Find where the given text appears and provide that cell's center as [X, Y] coordinate. 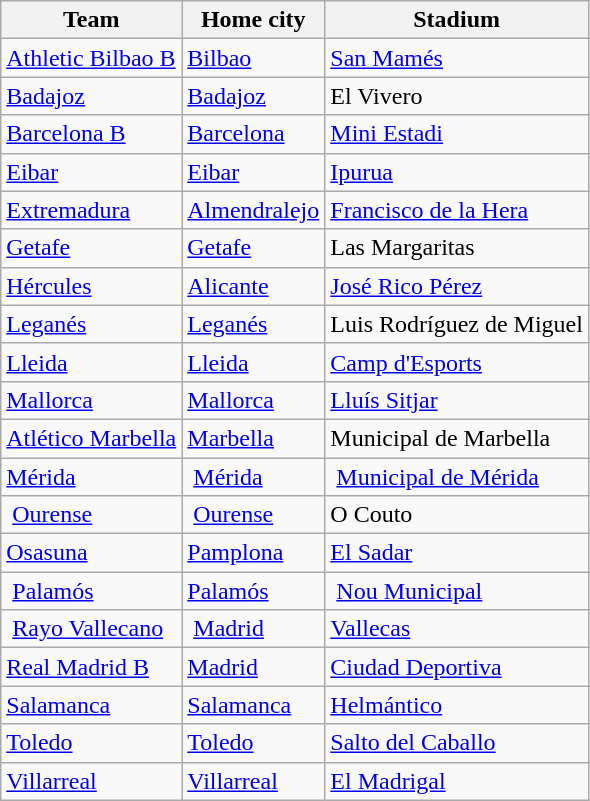
Atlético Marbella [92, 438]
Nou Municipal [457, 591]
Helmántico [457, 705]
Bilbao [254, 58]
Rayo Vallecano [92, 629]
O Couto [457, 515]
Stadium [457, 20]
Luis Rodríguez de Miguel [457, 324]
Ipurua [457, 172]
Athletic Bilbao B [92, 58]
Almendralejo [254, 210]
Pamplona [254, 553]
Las Margaritas [457, 248]
El Madrigal [457, 781]
Alicante [254, 286]
Marbella [254, 438]
Extremadura [92, 210]
Municipal de Mérida [457, 477]
Barcelona [254, 134]
José Rico Pérez [457, 286]
El Vivero [457, 96]
Osasuna [92, 553]
Lluís Sitjar [457, 400]
Home city [254, 20]
Vallecas [457, 629]
Ciudad Deportiva [457, 667]
Salto del Caballo [457, 743]
El Sadar [457, 553]
Team [92, 20]
Municipal de Marbella [457, 438]
Francisco de la Hera [457, 210]
Real Madrid B [92, 667]
Camp d'Esports [457, 362]
Hércules [92, 286]
San Mamés [457, 58]
Mini Estadi [457, 134]
Barcelona B [92, 134]
